Determine the [x, y] coordinate at the center of the cell enclosing the given text.  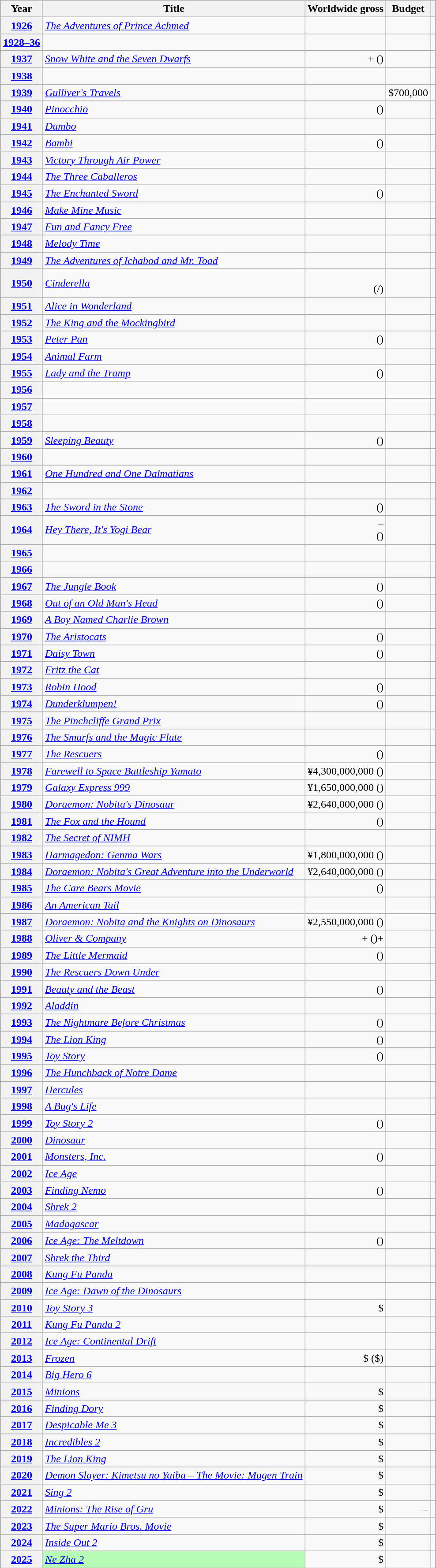
+ ()+ [345, 939]
1946 [21, 210]
¥4,300,000,000 () [345, 771]
Toy Story 3 [174, 1308]
The Enchanted Sword [174, 193]
Incredibles 2 [174, 1442]
1995 [21, 1056]
2008 [21, 1274]
The Pinchcliffe Grand Prix [174, 720]
1928–36 [21, 42]
Make Mine Music [174, 210]
Lady and the Tramp [174, 373]
1979 [21, 788]
2003 [21, 1190]
1998 [21, 1106]
2005 [21, 1224]
2018 [21, 1442]
1971 [21, 653]
1973 [21, 687]
Pinocchio [174, 109]
1976 [21, 737]
1952 [21, 323]
Sleeping Beauty [174, 440]
Title [174, 9]
The Smurfs and the Magic Flute [174, 737]
Hey There, It's Yogi Bear [174, 530]
The Rescuers [174, 754]
1948 [21, 244]
Snow White and the Seven Dwarfs [174, 59]
1967 [21, 586]
1982 [21, 838]
Dunderklumpen! [174, 704]
Doraemon: Nobita and the Knights on Dinosaurs [174, 922]
1977 [21, 754]
Dinosaur [174, 1140]
1959 [21, 440]
1950 [21, 283]
2013 [21, 1358]
+ () [345, 59]
1966 [21, 570]
$ ($) [345, 1358]
1957 [21, 406]
Madagascar [174, 1224]
The Sword in the Stone [174, 507]
Daisy Town [174, 653]
1980 [21, 804]
2023 [21, 1526]
2009 [21, 1291]
2012 [21, 1341]
Toy Story [174, 1056]
2004 [21, 1207]
Finding Dory [174, 1408]
1949 [21, 261]
1999 [21, 1123]
1978 [21, 771]
Oliver & Company [174, 939]
1960 [21, 457]
1955 [21, 373]
2011 [21, 1325]
1947 [21, 227]
The Aristocats [174, 637]
Minions: The Rise of Gru [174, 1509]
Animal Farm [174, 356]
Monsters, Inc. [174, 1157]
2000 [21, 1140]
1986 [21, 905]
Despicable Me 3 [174, 1425]
1987 [21, 922]
Doraemon: Nobita's Dinosaur [174, 804]
Worldwide gross [345, 9]
1972 [21, 670]
1994 [21, 1039]
Cinderella [174, 283]
1940 [21, 109]
Peter Pan [174, 339]
2007 [21, 1257]
The Nightmare Before Christmas [174, 1022]
The Secret of NIMH [174, 838]
Dumbo [174, 126]
Frozen [174, 1358]
Kung Fu Panda 2 [174, 1325]
Finding Nemo [174, 1190]
1997 [21, 1090]
2006 [21, 1240]
A Bug's Life [174, 1106]
The Rescuers Down Under [174, 972]
Victory Through Air Power [174, 160]
Ice Age: The Meltdown [174, 1240]
1945 [21, 193]
Robin Hood [174, 687]
2016 [21, 1408]
The Little Mermaid [174, 955]
Doraemon: Nobita's Great Adventure into the Underworld [174, 872]
1968 [21, 603]
2020 [21, 1475]
1926 [21, 26]
2022 [21, 1509]
2015 [21, 1392]
The Hunchback of Notre Dame [174, 1073]
–() [345, 530]
Sing 2 [174, 1492]
Farewell to Space Battleship Yamato [174, 771]
2019 [21, 1459]
1988 [21, 939]
1996 [21, 1073]
2021 [21, 1492]
1965 [21, 553]
1990 [21, 972]
Toy Story 2 [174, 1123]
Bambi [174, 143]
Ice Age: Dawn of the Dinosaurs [174, 1291]
1958 [21, 423]
1956 [21, 390]
2001 [21, 1157]
¥1,800,000,000 () [345, 855]
The Adventures of Prince Achmed [174, 26]
1939 [21, 93]
The Care Bears Movie [174, 888]
1984 [21, 872]
Ice Age [174, 1173]
1985 [21, 888]
Ne Zha 2 [174, 1559]
A Boy Named Charlie Brown [174, 620]
1953 [21, 339]
An American Tail [174, 905]
1975 [21, 720]
1974 [21, 704]
Fun and Fancy Free [174, 227]
2025 [21, 1559]
1963 [21, 507]
The Super Mario Bros. Movie [174, 1526]
The Jungle Book [174, 586]
1954 [21, 356]
1969 [21, 620]
Shrek the Third [174, 1257]
Year [21, 9]
Gulliver's Travels [174, 93]
1970 [21, 637]
One Hundred and One Dalmatians [174, 473]
1941 [21, 126]
1964 [21, 530]
Aladdin [174, 1006]
Kung Fu Panda [174, 1274]
$700,000 [409, 93]
2002 [21, 1173]
1951 [21, 306]
2010 [21, 1308]
Minions [174, 1392]
Big Hero 6 [174, 1375]
Inside Out 2 [174, 1542]
1962 [21, 491]
1993 [21, 1022]
Demon Slayer: Kimetsu no Yaiba – The Movie: Mugen Train [174, 1475]
(/) [345, 283]
The Adventures of Ichabod and Mr. Toad [174, 261]
The Three Caballeros [174, 176]
Melody Time [174, 244]
Budget [409, 9]
1937 [21, 59]
2014 [21, 1375]
Beauty and the Beast [174, 989]
Fritz the Cat [174, 670]
The Fox and the Hound [174, 821]
1989 [21, 955]
1943 [21, 160]
– [409, 1509]
2017 [21, 1425]
Alice in Wonderland [174, 306]
1944 [21, 176]
1991 [21, 989]
Out of an Old Man's Head [174, 603]
Galaxy Express 999 [174, 788]
Hercules [174, 1090]
¥1,650,000,000 () [345, 788]
Ice Age: Continental Drift [174, 1341]
Shrek 2 [174, 1207]
1983 [21, 855]
1938 [21, 76]
¥2,550,000,000 () [345, 922]
1961 [21, 473]
1992 [21, 1006]
Harmagedon: Genma Wars [174, 855]
1981 [21, 821]
1942 [21, 143]
2024 [21, 1542]
The King and the Mockingbird [174, 323]
